For the text-containing cell, return its midpoint in (X, Y) coordinate format. 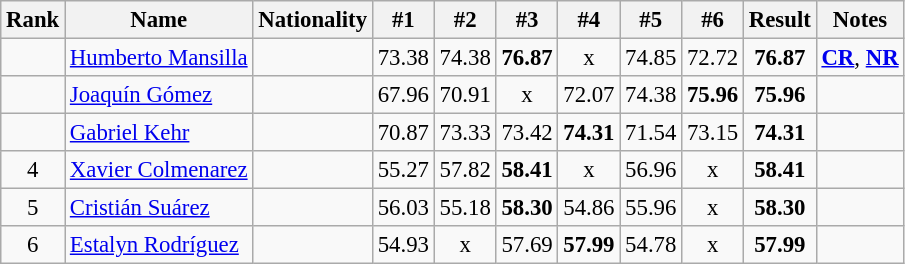
Nationality (312, 20)
CR, NR (860, 58)
55.27 (403, 170)
#5 (651, 20)
71.54 (651, 133)
73.38 (403, 58)
54.93 (403, 245)
67.96 (403, 95)
54.78 (651, 245)
74.85 (651, 58)
#4 (589, 20)
54.86 (589, 208)
72.72 (713, 58)
Humberto Mansilla (159, 58)
73.15 (713, 133)
Estalyn Rodríguez (159, 245)
Joaquín Gómez (159, 95)
#2 (465, 20)
56.03 (403, 208)
70.91 (465, 95)
57.69 (527, 245)
4 (33, 170)
Xavier Colmenarez (159, 170)
5 (33, 208)
57.82 (465, 170)
Rank (33, 20)
Notes (860, 20)
Result (780, 20)
56.96 (651, 170)
55.18 (465, 208)
55.96 (651, 208)
73.33 (465, 133)
#3 (527, 20)
70.87 (403, 133)
#6 (713, 20)
Cristián Suárez (159, 208)
Name (159, 20)
Gabriel Kehr (159, 133)
6 (33, 245)
#1 (403, 20)
73.42 (527, 133)
72.07 (589, 95)
